Identify which cell holds the provided text, then report its [X, Y] central coordinate. 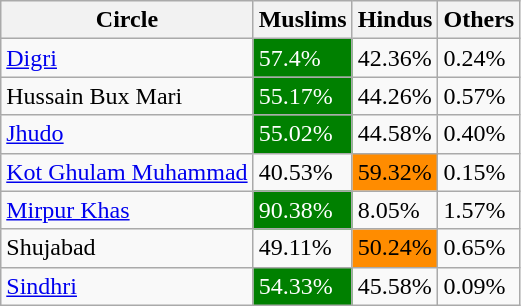
50.24% [395, 248]
Hussain Bux Mari [127, 96]
54.33% [302, 286]
8.05% [395, 210]
0.09% [479, 286]
57.4% [302, 58]
Jhudo [127, 134]
40.53% [302, 172]
0.57% [479, 96]
0.15% [479, 172]
1.57% [479, 210]
90.38% [302, 210]
44.58% [395, 134]
49.11% [302, 248]
Hindus [395, 20]
Shujabad [127, 248]
Circle [127, 20]
Digri [127, 58]
Muslims [302, 20]
0.65% [479, 248]
Mirpur Khas [127, 210]
Sindhri [127, 286]
55.17% [302, 96]
Kot Ghulam Muhammad [127, 172]
44.26% [395, 96]
42.36% [395, 58]
Others [479, 20]
45.58% [395, 286]
0.24% [479, 58]
55.02% [302, 134]
0.40% [479, 134]
59.32% [395, 172]
